Return the [x, y] coordinate for the center point of the cell that contains the specified text.  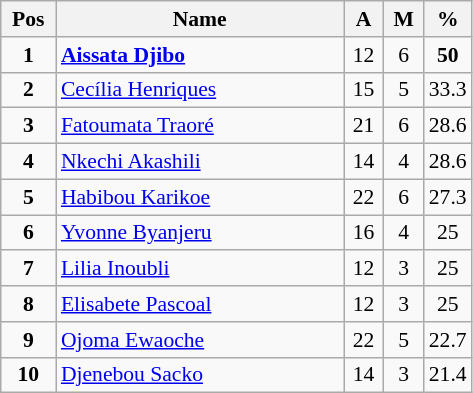
1 [28, 55]
Cecília Henriques [200, 90]
Ojoma Ewaoche [200, 340]
7 [28, 269]
Habibou Karikoe [200, 197]
9 [28, 340]
16 [364, 233]
21.4 [448, 375]
% [448, 19]
Aissata Djibo [200, 55]
8 [28, 304]
50 [448, 55]
Name [200, 19]
21 [364, 126]
Yvonne Byanjeru [200, 233]
M [404, 19]
A [364, 19]
Lilia Inoubli [200, 269]
10 [28, 375]
Nkechi Akashili [200, 162]
33.3 [448, 90]
2 [28, 90]
27.3 [448, 197]
Djenebou Sacko [200, 375]
Elisabete Pascoal [200, 304]
22.7 [448, 340]
Pos [28, 19]
15 [364, 90]
Fatoumata Traoré [200, 126]
